Detect which cell encompasses the target text, then output its (X, Y) center coordinate. 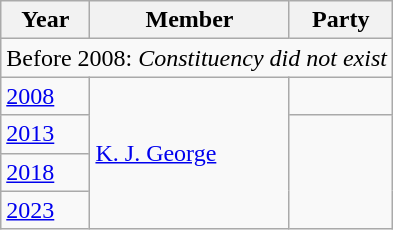
Year (46, 20)
2008 (46, 96)
K. J. George (190, 153)
2018 (46, 172)
Before 2008: Constituency did not exist (197, 58)
Member (190, 20)
Party (340, 20)
2023 (46, 210)
2013 (46, 134)
